Pinpoint the cell where the given text exists, returning its (x, y) midpoint coordinate. 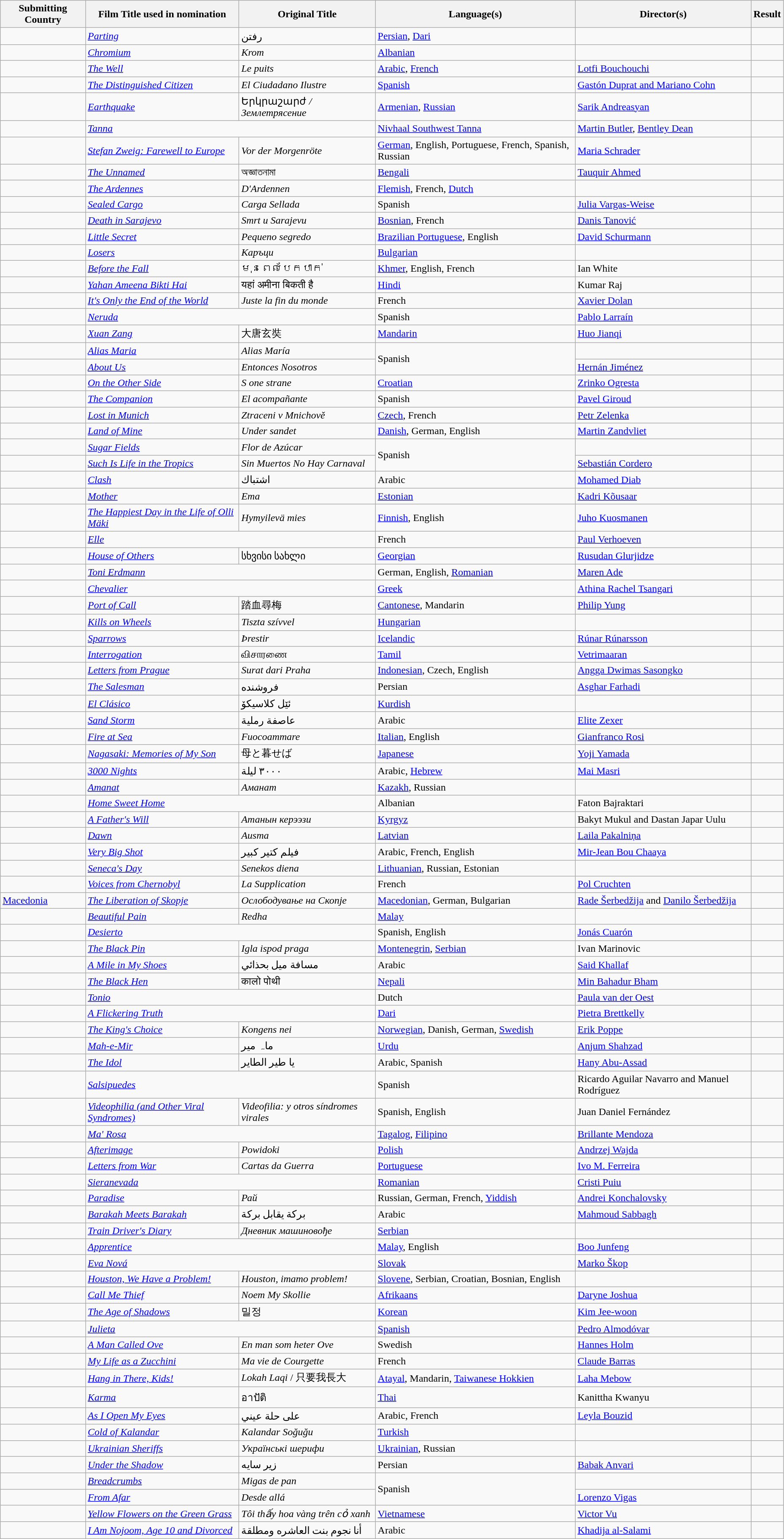
Paula van der Oest (663, 997)
Рай (307, 1198)
Japanese (475, 753)
Houston, imamo problem! (307, 1279)
Croatian (475, 383)
Victor Vu (663, 1514)
Toni Erdmann (230, 572)
Alias Maria (162, 351)
Mandarin (475, 334)
Mohamed Diab (663, 480)
Mahmoud Sabbagh (663, 1215)
อาปัติ (307, 1397)
Lithuanian, Russian, Estonian (475, 868)
رفتن (307, 36)
Polish (475, 1150)
Finnish, English (475, 518)
Chevalier (230, 588)
Cristi Puiu (663, 1182)
Lost in Munich (162, 415)
Pequeno segredo (307, 237)
Atayal, Mandarin, Taiwanese Hokkien (475, 1378)
The Companion (162, 399)
Krom (307, 52)
Ian White (663, 269)
El Clásico (162, 704)
Min Bahadur Bham (663, 981)
Juho Kuosmanen (663, 518)
Pietra Brettkelly (663, 1013)
Barakah Meets Barakah (162, 1215)
Claude Barras (663, 1361)
Thai (475, 1397)
Home Sweet Home (230, 803)
Sin Muertos No Hay Carnaval (307, 463)
Kongens nei (307, 1029)
Kim Jee-woon (663, 1312)
Mir-Jean Bou Chaaya (663, 852)
Brazilian Portuguese, English (475, 237)
Alias María (307, 351)
Gastón Duprat and Mariano Cohn (663, 85)
The Distinguished Citizen (162, 85)
Neruda (230, 317)
Дневник машиновође (307, 1231)
Afterimage (162, 1150)
Macedonia (43, 900)
Montenegrin, Serbian (475, 948)
Georgian (475, 556)
فروشنده (307, 687)
Hernán Jiménez (663, 367)
விசாரணை (307, 654)
Little Secret (162, 237)
Cantonese, Mandarin (475, 605)
Juan Daniel Fernández (663, 1112)
From Afar (162, 1497)
Dutch (475, 997)
밀정 (307, 1312)
Zrinko Ogresta (663, 383)
Fuocoammare (307, 737)
Ukrainian, Russian (475, 1448)
Rusudan Glurjidze (663, 556)
Bengali (475, 172)
Mother (162, 496)
Malay (475, 916)
Icelandic (475, 638)
Martin Butler, Bentley Dean (663, 129)
Tanna (230, 129)
German, English, Romanian (475, 572)
Estonian (475, 496)
The Ardennes (162, 188)
Jonás Cuarón (663, 932)
أنا نجوم بنت العاشره ومطلقة (307, 1530)
Sparrows (162, 638)
Serbian (475, 1231)
Nepali (475, 981)
Carga Sellada (307, 204)
Port of Call (162, 605)
Such Is Life in the Tropics (162, 463)
Hany Abu-Assad (663, 1063)
Romanian (475, 1182)
٣٠٠٠ ليلة (307, 771)
The Idol (162, 1063)
Ricardo Aguilar Navarro and Manuel Rodríguez (663, 1084)
Rúnar Rúnarsson (663, 638)
The Black Hen (162, 981)
Very Big Shot (162, 852)
A Mile in My Shoes (162, 965)
Anjum Shahzad (663, 1046)
Українські шерифи (307, 1448)
Martin Zandvliet (663, 431)
Каръци (307, 253)
Kanittha Kwanyu (663, 1397)
Philip Yung (663, 605)
Sugar Fields (162, 447)
The Salesman (162, 687)
Kadri Kõusaar (663, 496)
Þrestir (307, 638)
Laila Pakalniņa (663, 835)
Ausma (307, 835)
Kumar Raj (663, 285)
Letters from Prague (162, 670)
Result (767, 14)
Salsipuedes (230, 1084)
مسافة ميل بحذائي (307, 965)
Videofilia: y otros síndromes virales (307, 1112)
Hang in There, Kids! (162, 1378)
El Ciudadano Ilustre (307, 85)
Hymyilevä mies (307, 518)
Chromium (162, 52)
Noem My Skollie (307, 1295)
Bulgarian (475, 253)
Kalandar Soğuğu (307, 1432)
Boo Junfeng (663, 1247)
Erik Poppe (663, 1029)
Khmer, English, French (475, 269)
Maren Ade (663, 572)
Lokah Laqi / 只要我長大 (307, 1378)
Death in Sarajevo (162, 220)
Dawn (162, 835)
Tonio (230, 997)
Bosnian, French (475, 220)
Redha (307, 916)
სხვისი სახლი (307, 556)
The Well (162, 68)
عاصفة رملية (307, 720)
Danis Tanović (663, 220)
Athina Rachel Tsangari (663, 588)
Director(s) (663, 14)
Afrikaans (475, 1295)
ماہ میر (307, 1046)
Danish, German, English (475, 431)
Xuan Zang (162, 334)
Portuguese (475, 1166)
Hindi (475, 285)
Ослободување на Скопје (307, 900)
Italian, English (475, 737)
Eva Nová (230, 1263)
Ztraceni v Mnichově (307, 415)
Norwegian, Danish, German, Swedish (475, 1029)
Desde allá (307, 1497)
Kyrgyz (475, 819)
Nivhaal Southwest Tanna (475, 129)
Greek (475, 588)
Said Khallaf (663, 965)
Kazakh, Russian (475, 787)
Pavel Giroud (663, 399)
Babak Anvari (663, 1465)
Russian, German, French, Yiddish (475, 1198)
Vietnamese (475, 1514)
Korean (475, 1312)
Arabic, French, English (475, 852)
Cold of Kalandar (162, 1432)
មុនពេលបែកបាក់ (307, 269)
Turkish (475, 1432)
على حلة عيني (307, 1416)
House of Others (162, 556)
Yoji Yamada (663, 753)
Yellow Flowers on the Green Grass (162, 1514)
The King's Choice (162, 1029)
Letters from War (162, 1166)
Khadija al-Salami (663, 1530)
Paradise (162, 1198)
Ivan Marinovic (663, 948)
Call Me Thief (162, 1295)
Nagasaki: Memories of My Son (162, 753)
Malay, English (475, 1247)
कालो पोथी (307, 981)
Macedonian, German, Bulgarian (475, 900)
Breadcrumbs (162, 1481)
S one strane (307, 383)
Beautiful Pain (162, 916)
Hannes Holm (663, 1345)
Stefan Zweig: Farewell to Europe (162, 150)
Julieta (230, 1329)
Persian, Dari (475, 36)
Karma (162, 1397)
Latvian (475, 835)
The Unnamed (162, 172)
Language(s) (475, 14)
Kurdish (475, 704)
Houston, We Have a Problem! (162, 1279)
Losers (162, 253)
Desierto (230, 932)
Gianfranco Rosi (663, 737)
Parting (162, 36)
Vor der Morgenröte (307, 150)
Senekos diena (307, 868)
Seneca's Day (162, 868)
Entonces Nosotros (307, 367)
Paul Verhoeven (663, 540)
Kills on Wheels (162, 622)
Maria Schrader (663, 150)
Le puits (307, 68)
Sand Storm (162, 720)
Earthquake (162, 107)
A Man Called Ove (162, 1345)
El acompañante (307, 399)
Leyla Bouzid (663, 1416)
Vetrimaaran (663, 654)
زیر سایه (307, 1465)
Երկրաշարժ / Землетрясение (307, 107)
ئێل کلاسیکۆ (307, 704)
Tiszta szívvel (307, 622)
3000 Nights (162, 771)
Slovene, Serbian, Croatian, Bosnian, English (475, 1279)
German, English, Portuguese, French, Spanish, Russian (475, 150)
Land of Mine (162, 431)
David Schurmann (663, 237)
A Flickering Truth (230, 1013)
Lorenzo Vigas (663, 1497)
Cartas da Guerra (307, 1166)
Mai Masri (663, 771)
Before the Fall (162, 269)
Dari (475, 1013)
Arabic, Spanish (475, 1063)
بركة يقابل بركة (307, 1215)
母と暮せば (307, 753)
Sebastián Cordero (663, 463)
Huo Jianqi (663, 334)
Juste la fin du monde (307, 301)
About Us (162, 367)
Angga Dwimas Sasongko (663, 670)
The Happiest Day in the Life of Olli Mäki (162, 518)
Arabic, Hebrew (475, 771)
Rade Šerbedžija and Danilo Šerbedžija (663, 900)
Ukrainian Sheriffs (162, 1448)
Clash (162, 480)
Indonesian, Czech, English (475, 670)
Tagalog, Filipino (475, 1134)
The Age of Shadows (162, 1312)
Film Title used in nomination (162, 14)
As I Open My Eyes (162, 1416)
Original Title (307, 14)
Faton Bajraktari (663, 803)
Petr Zelenka (663, 415)
Sieranevada (230, 1182)
অজ্ঞাতনামা (307, 172)
Tôi thấy hoa vàng trên cỏ xanh (307, 1514)
Smrt u Sarajevu (307, 220)
Urdu (475, 1046)
Amanat (162, 787)
يا طير الطاير (307, 1063)
Asghar Farhadi (663, 687)
Sarik Andreasyan (663, 107)
Migas de pan (307, 1481)
Elle (230, 540)
Under the Shadow (162, 1465)
Hungarian (475, 622)
Ma' Rosa (230, 1134)
Ma vie de Courgette (307, 1361)
Lotfi Bouchouchi (663, 68)
大唐玄奘 (307, 334)
The Liberation of Skopje (162, 900)
Swedish (475, 1345)
Powidoki (307, 1150)
Bakyt Mukul and Dastan Japar Uulu (663, 819)
Аманат (307, 787)
踏血尋梅 (307, 605)
Slovak (475, 1263)
Daryne Joshua (663, 1295)
Ivo M. Ferreira (663, 1166)
Fire at Sea (162, 737)
On the Other Side (162, 383)
Sealed Cargo (162, 204)
D'Ardennen (307, 188)
I Am Nojoom, Age 10 and Divorced (162, 1530)
Elite Zexer (663, 720)
Ema (307, 496)
فيلم كتير كبير (307, 852)
Mah-e-Mir (162, 1046)
Andrzej Wajda (663, 1150)
Flemish, French, Dutch (475, 188)
Flor de Azúcar (307, 447)
Voices from Chernobyl (162, 884)
The Black Pin (162, 948)
Under sandet (307, 431)
Pablo Larraín (663, 317)
Igla ispod praga (307, 948)
En man som heter Ove (307, 1345)
Brillante Mendoza (663, 1134)
Tauquir Ahmed (663, 172)
Surat dari Praha (307, 670)
Submitting Country (43, 14)
Interrogation (162, 654)
Train Driver's Diary (162, 1231)
Pol Cruchten (663, 884)
Pedro Almodóvar (663, 1329)
Julia Vargas-Weise (663, 204)
Apprentice (230, 1247)
यहां अमीना बिकती है (307, 285)
A Father's Will (162, 819)
La Supplication (307, 884)
Laha Mebow (663, 1378)
My Life as a Zucchini (162, 1361)
Yahan Ameena Bikti Hai (162, 285)
Атанын керээзи (307, 819)
Tamil (475, 654)
Videophilia (and Other Viral Syndromes) (162, 1112)
Andrei Konchalovsky (663, 1198)
Xavier Dolan (663, 301)
Czech, French (475, 415)
اشتباك (307, 480)
Armenian, Russian (475, 107)
Marko Škop (663, 1263)
It's Only the End of the World (162, 301)
